Locate the cell with the specified text and output its [X, Y] center coordinate. 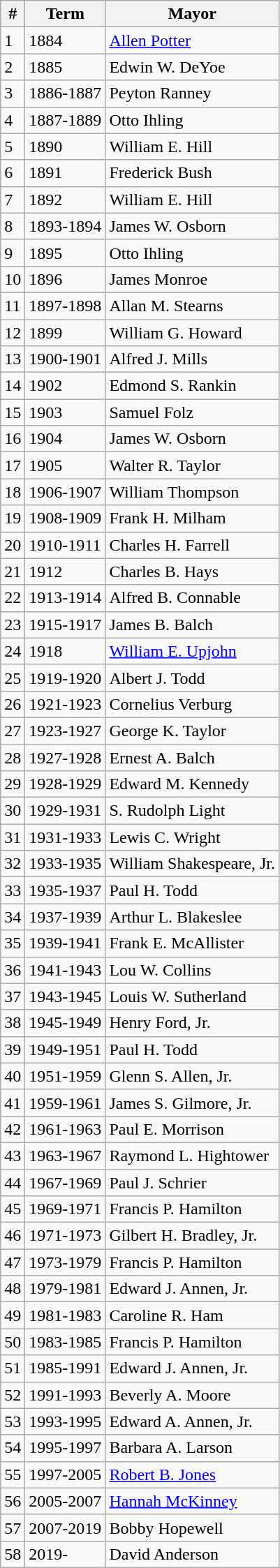
William Shakespeare, Jr. [193, 864]
1923-1927 [66, 731]
1995-1997 [66, 1448]
52 [13, 1395]
Ernest A. Balch [193, 757]
26 [13, 704]
Gilbert H. Bradley, Jr. [193, 1236]
Beverly A. Moore [193, 1395]
Frank E. McAllister [193, 943]
1899 [66, 333]
1884 [66, 40]
Allen Potter [193, 40]
51 [13, 1368]
James S. Gilmore, Jr. [193, 1103]
1993-1995 [66, 1421]
Edward M. Kennedy [193, 784]
3 [13, 94]
William G. Howard [193, 333]
Barbara A. Larson [193, 1448]
15 [13, 412]
1927-1928 [66, 757]
Mayor [193, 14]
1943-1945 [66, 996]
1991-1993 [66, 1395]
20 [13, 545]
44 [13, 1183]
22 [13, 598]
George K. Taylor [193, 731]
19 [13, 518]
7 [13, 200]
1893-1894 [66, 226]
1 [13, 40]
1931-1933 [66, 837]
David Anderson [193, 1554]
29 [13, 784]
14 [13, 386]
Samuel Folz [193, 412]
1919-1920 [66, 678]
1897-1898 [66, 306]
23 [13, 625]
1921-1923 [66, 704]
1945-1949 [66, 1023]
1906-1907 [66, 492]
Allan M. Stearns [193, 306]
1967-1969 [66, 1183]
Lou W. Collins [193, 970]
1997-2005 [66, 1474]
1979-1981 [66, 1289]
1913-1914 [66, 598]
27 [13, 731]
43 [13, 1156]
Edwin W. DeYoe [193, 67]
1961-1963 [66, 1129]
1971-1973 [66, 1236]
1985-1991 [66, 1368]
36 [13, 970]
17 [13, 465]
9 [13, 253]
46 [13, 1236]
18 [13, 492]
1887-1889 [66, 120]
1951-1959 [66, 1076]
1949-1951 [66, 1050]
45 [13, 1209]
11 [13, 306]
1902 [66, 386]
2019- [66, 1554]
38 [13, 1023]
1885 [66, 67]
Term [66, 14]
Cornelius Verburg [193, 704]
1937-1939 [66, 917]
54 [13, 1448]
13 [13, 359]
12 [13, 333]
1959-1961 [66, 1103]
Peyton Ranney [193, 94]
37 [13, 996]
4 [13, 120]
1896 [66, 279]
Bobby Hopewell [193, 1528]
39 [13, 1050]
James B. Balch [193, 625]
10 [13, 279]
Albert J. Todd [193, 678]
30 [13, 811]
2007-2019 [66, 1528]
Walter R. Taylor [193, 465]
41 [13, 1103]
34 [13, 917]
# [13, 14]
2 [13, 67]
Glenn S. Allen, Jr. [193, 1076]
Alfred J. Mills [193, 359]
Paul E. Morrison [193, 1129]
48 [13, 1289]
Edward A. Annen, Jr. [193, 1421]
1981-1983 [66, 1315]
1904 [66, 439]
1933-1935 [66, 864]
57 [13, 1528]
Lewis C. Wright [193, 837]
1963-1967 [66, 1156]
40 [13, 1076]
William E. Upjohn [193, 651]
2005-2007 [66, 1501]
1918 [66, 651]
25 [13, 678]
1935-1937 [66, 890]
55 [13, 1474]
1890 [66, 147]
24 [13, 651]
1895 [66, 253]
Arthur L. Blakeslee [193, 917]
1939-1941 [66, 943]
47 [13, 1262]
Alfred B. Connable [193, 598]
Frederick Bush [193, 173]
1928-1929 [66, 784]
1891 [66, 173]
8 [13, 226]
1892 [66, 200]
1912 [66, 572]
Edmond S. Rankin [193, 386]
21 [13, 572]
6 [13, 173]
1900-1901 [66, 359]
42 [13, 1129]
28 [13, 757]
Hannah McKinney [193, 1501]
1941-1943 [66, 970]
16 [13, 439]
1983-1985 [66, 1342]
Robert B. Jones [193, 1474]
56 [13, 1501]
33 [13, 890]
32 [13, 864]
1886-1887 [66, 94]
Raymond L. Hightower [193, 1156]
1908-1909 [66, 518]
Caroline R. Ham [193, 1315]
1969-1971 [66, 1209]
1903 [66, 412]
Louis W. Sutherland [193, 996]
1915-1917 [66, 625]
William Thompson [193, 492]
49 [13, 1315]
5 [13, 147]
S. Rudolph Light [193, 811]
1905 [66, 465]
35 [13, 943]
Charles H. Farrell [193, 545]
Frank H. Milham [193, 518]
50 [13, 1342]
31 [13, 837]
1910-1911 [66, 545]
53 [13, 1421]
Charles B. Hays [193, 572]
1973-1979 [66, 1262]
58 [13, 1554]
Henry Ford, Jr. [193, 1023]
Paul J. Schrier [193, 1183]
James Monroe [193, 279]
1929-1931 [66, 811]
